Detect which cell encompasses the target text, then output its [x, y] center coordinate. 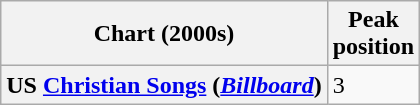
Peakposition [373, 34]
US Christian Songs (Billboard) [164, 85]
3 [373, 85]
Chart (2000s) [164, 34]
